Return the [X, Y] coordinate for the center point of the cell that contains the specified text.  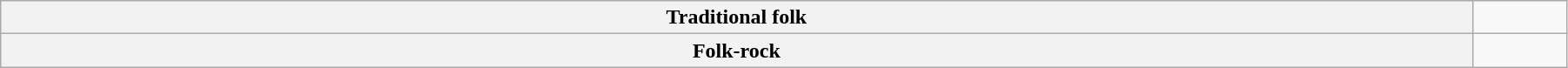
Folk-rock [736, 51]
Traditional folk [736, 17]
